Identify which cell holds the provided text, then report its (X, Y) central coordinate. 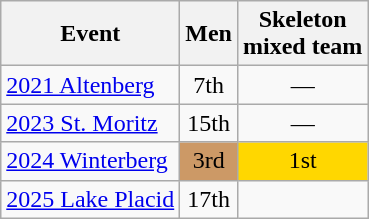
3rd (209, 161)
Event (90, 34)
2024 Winterberg (90, 161)
17th (209, 199)
Men (209, 34)
2025 Lake Placid (90, 199)
Skeletonmixed team (302, 34)
1st (302, 161)
2023 St. Moritz (90, 123)
15th (209, 123)
7th (209, 85)
2021 Altenberg (90, 85)
